Identify which cell holds the provided text, then report its [x, y] central coordinate. 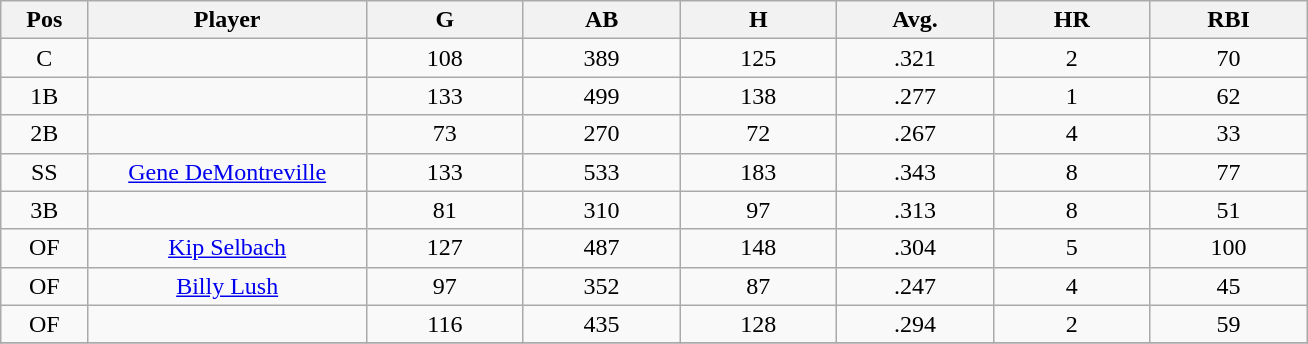
Billy Lush [228, 286]
270 [602, 134]
45 [1228, 286]
.247 [916, 286]
128 [758, 324]
Player [228, 20]
.321 [916, 58]
C [44, 58]
70 [1228, 58]
.343 [916, 172]
Pos [44, 20]
352 [602, 286]
AB [602, 20]
148 [758, 248]
RBI [1228, 20]
5 [1072, 248]
87 [758, 286]
125 [758, 58]
Avg. [916, 20]
77 [1228, 172]
G [444, 20]
108 [444, 58]
499 [602, 96]
183 [758, 172]
81 [444, 210]
.267 [916, 134]
310 [602, 210]
1 [1072, 96]
3B [44, 210]
72 [758, 134]
62 [1228, 96]
Kip Selbach [228, 248]
100 [1228, 248]
51 [1228, 210]
.277 [916, 96]
H [758, 20]
.313 [916, 210]
2B [44, 134]
59 [1228, 324]
.304 [916, 248]
435 [602, 324]
.294 [916, 324]
SS [44, 172]
487 [602, 248]
1B [44, 96]
138 [758, 96]
533 [602, 172]
73 [444, 134]
Gene DeMontreville [228, 172]
127 [444, 248]
33 [1228, 134]
HR [1072, 20]
116 [444, 324]
389 [602, 58]
